Search for the cell housing the specified text and yield its (X, Y) center coordinate. 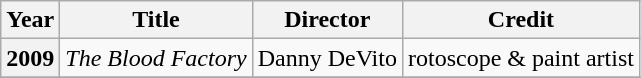
Credit (520, 20)
Year (30, 20)
Danny DeVito (327, 58)
Title (156, 20)
Director (327, 20)
The Blood Factory (156, 58)
2009 (30, 58)
rotoscope & paint artist (520, 58)
